Determine the (X, Y) coordinate at the center of the cell enclosing the given text.  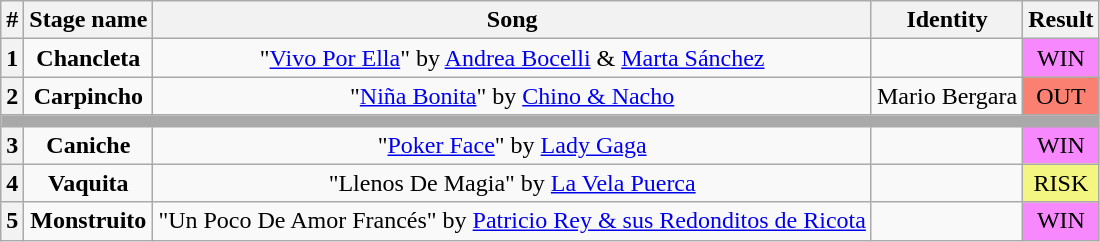
Chancleta (88, 58)
Stage name (88, 20)
4 (12, 183)
Carpincho (88, 96)
"Poker Face" by Lady Gaga (512, 145)
1 (12, 58)
RISK (1061, 183)
Mario Bergara (946, 96)
5 (12, 221)
Caniche (88, 145)
Result (1061, 20)
"Un Poco De Amor Francés" by Patricio Rey & sus Redonditos de Ricota (512, 221)
3 (12, 145)
Monstruito (88, 221)
"Llenos De Magia" by La Vela Puerca (512, 183)
2 (12, 96)
"Niña Bonita" by Chino & Nacho (512, 96)
Song (512, 20)
OUT (1061, 96)
Vaquita (88, 183)
"Vivo Por Ella" by Andrea Bocelli & Marta Sánchez (512, 58)
Identity (946, 20)
# (12, 20)
